Detect which cell encompasses the target text, then output its (x, y) center coordinate. 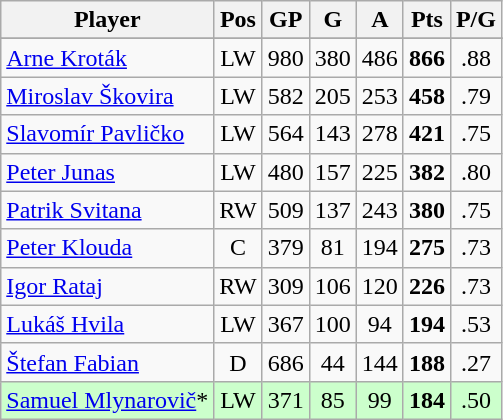
44 (332, 362)
275 (426, 248)
253 (380, 96)
.27 (476, 362)
100 (332, 324)
.88 (476, 58)
Arne Kroták (108, 58)
G (332, 20)
564 (286, 134)
137 (332, 210)
382 (426, 172)
480 (286, 172)
686 (286, 362)
85 (332, 400)
Štefan Fabian (108, 362)
P/G (476, 20)
Pts (426, 20)
Lukáš Hvila (108, 324)
367 (286, 324)
Patrik Svitana (108, 210)
120 (380, 286)
188 (426, 362)
205 (332, 96)
99 (380, 400)
458 (426, 96)
486 (380, 58)
184 (426, 400)
379 (286, 248)
Pos (238, 20)
421 (426, 134)
226 (426, 286)
309 (286, 286)
225 (380, 172)
.50 (476, 400)
Samuel Mlynarovič* (108, 400)
.79 (476, 96)
144 (380, 362)
980 (286, 58)
94 (380, 324)
GP (286, 20)
Peter Junas (108, 172)
371 (286, 400)
A (380, 20)
C (238, 248)
157 (332, 172)
866 (426, 58)
Player (108, 20)
Peter Klouda (108, 248)
243 (380, 210)
143 (332, 134)
Miroslav Škovira (108, 96)
D (238, 362)
.53 (476, 324)
.80 (476, 172)
Igor Rataj (108, 286)
509 (286, 210)
582 (286, 96)
278 (380, 134)
Slavomír Pavličko (108, 134)
81 (332, 248)
106 (332, 286)
